Determine the [x, y] coordinate at the center of the cell enclosing the given text.  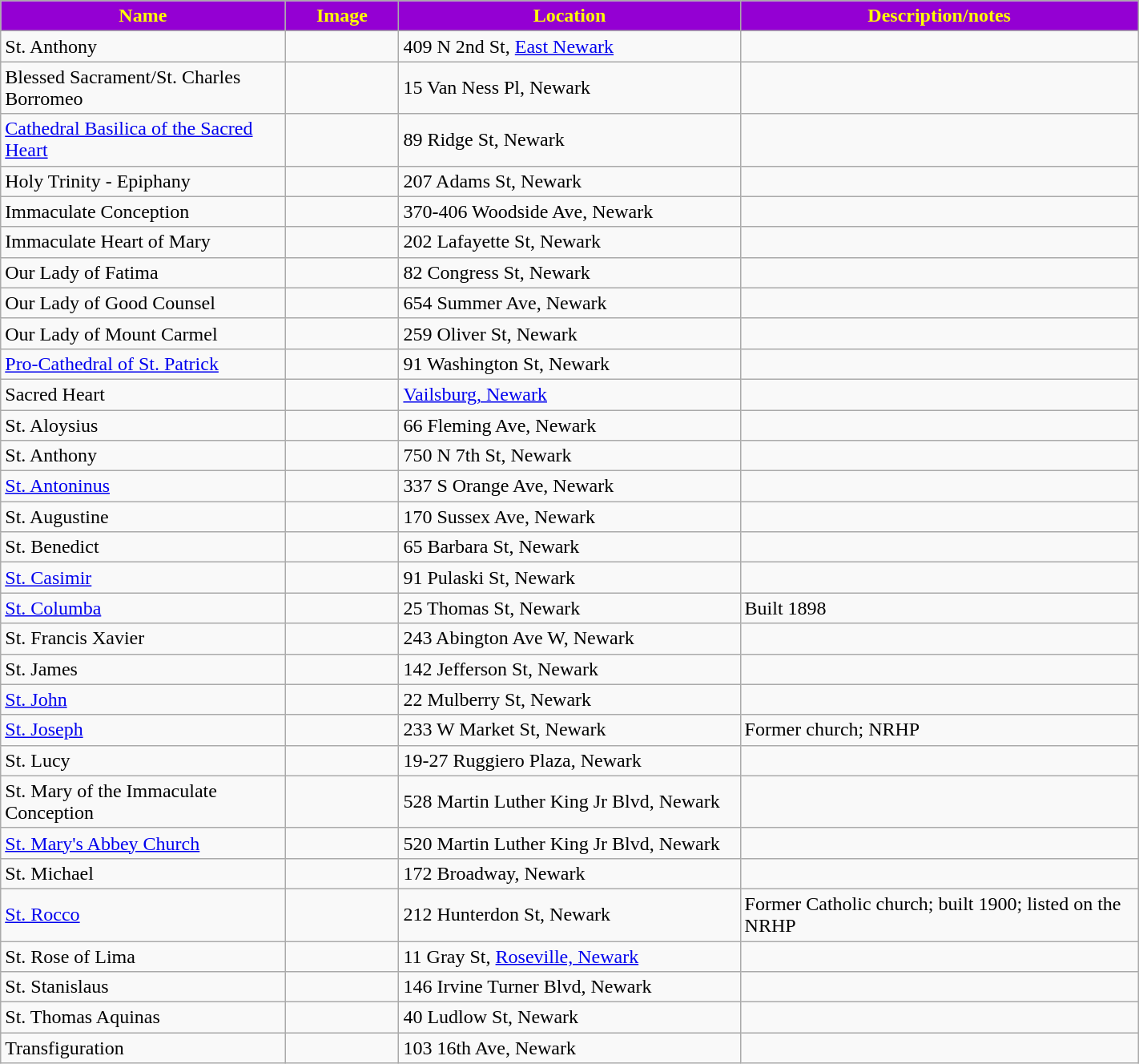
St. Joseph [143, 730]
750 N 7th St, Newark [569, 456]
St. Rose of Lima [143, 956]
212 Hunterdon St, Newark [569, 915]
65 Barbara St, Newark [569, 547]
Pro-Cathedral of St. Patrick [143, 364]
66 Fleming Ave, Newark [569, 425]
207 Adams St, Newark [569, 181]
172 Broadway, Newark [569, 873]
202 Lafayette St, Newark [569, 242]
Cathedral Basilica of the Sacred Heart [143, 139]
Former church; NRHP [939, 730]
409 N 2nd St, East Newark [569, 46]
89 Ridge St, Newark [569, 139]
22 Mulberry St, Newark [569, 699]
St. Stanislaus [143, 987]
Name [143, 16]
St. Casimir [143, 578]
St. Mary of the Immaculate Conception [143, 801]
St. Lucy [143, 760]
146 Irvine Turner Blvd, Newark [569, 987]
Our Lady of Good Counsel [143, 303]
St. Augustine [143, 517]
Holy Trinity - Epiphany [143, 181]
St. Rocco [143, 915]
243 Abington Ave W, Newark [569, 639]
19-27 Ruggiero Plaza, Newark [569, 760]
Built 1898 [939, 608]
Description/notes [939, 16]
St. Mary's Abbey Church [143, 843]
St. Benedict [143, 547]
82 Congress St, Newark [569, 272]
528 Martin Luther King Jr Blvd, Newark [569, 801]
Image [342, 16]
Immaculate Heart of Mary [143, 242]
Our Lady of Mount Carmel [143, 333]
654 Summer Ave, Newark [569, 303]
Sacred Heart [143, 394]
233 W Market St, Newark [569, 730]
91 Washington St, Newark [569, 364]
25 Thomas St, Newark [569, 608]
St. Antoninus [143, 486]
520 Martin Luther King Jr Blvd, Newark [569, 843]
St. James [143, 669]
Location [569, 16]
337 S Orange Ave, Newark [569, 486]
Immaculate Conception [143, 212]
259 Oliver St, Newark [569, 333]
St. John [143, 699]
91 Pulaski St, Newark [569, 578]
Former Catholic church; built 1900; listed on the NRHP [939, 915]
142 Jefferson St, Newark [569, 669]
St. Michael [143, 873]
15 Van Ness Pl, Newark [569, 88]
103 16th Ave, Newark [569, 1048]
St. Francis Xavier [143, 639]
St. Aloysius [143, 425]
170 Sussex Ave, Newark [569, 517]
Transfiguration [143, 1048]
40 Ludlow St, Newark [569, 1018]
St. Thomas Aquinas [143, 1018]
Our Lady of Fatima [143, 272]
Blessed Sacrament/St. Charles Borromeo [143, 88]
St. Columba [143, 608]
11 Gray St, Roseville, Newark [569, 956]
Vailsburg, Newark [569, 394]
370-406 Woodside Ave, Newark [569, 212]
